Determine the [X, Y] coordinate at the center of the cell enclosing the given text.  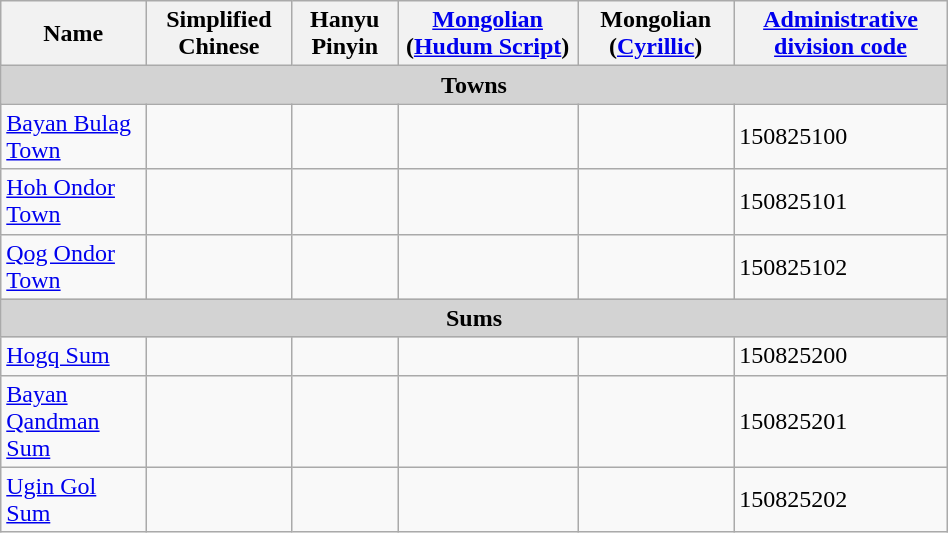
Name [74, 34]
Hanyu Pinyin [344, 34]
150825202 [841, 500]
Ugin Gol Sum [74, 500]
150825100 [841, 136]
Qog Ondor Town [74, 266]
Bayan Qandman Sum [74, 421]
Bayan Bulag Town [74, 136]
Hogq Sum [74, 356]
Mongolian (Cyrillic) [656, 34]
Sums [474, 318]
Simplified Chinese [220, 34]
150825201 [841, 421]
Administrative division code [841, 34]
150825102 [841, 266]
150825200 [841, 356]
Towns [474, 85]
150825101 [841, 202]
Hoh Ondor Town [74, 202]
Mongolian (Hudum Script) [488, 34]
